Find where the given text appears and provide that cell's center as (X, Y) coordinate. 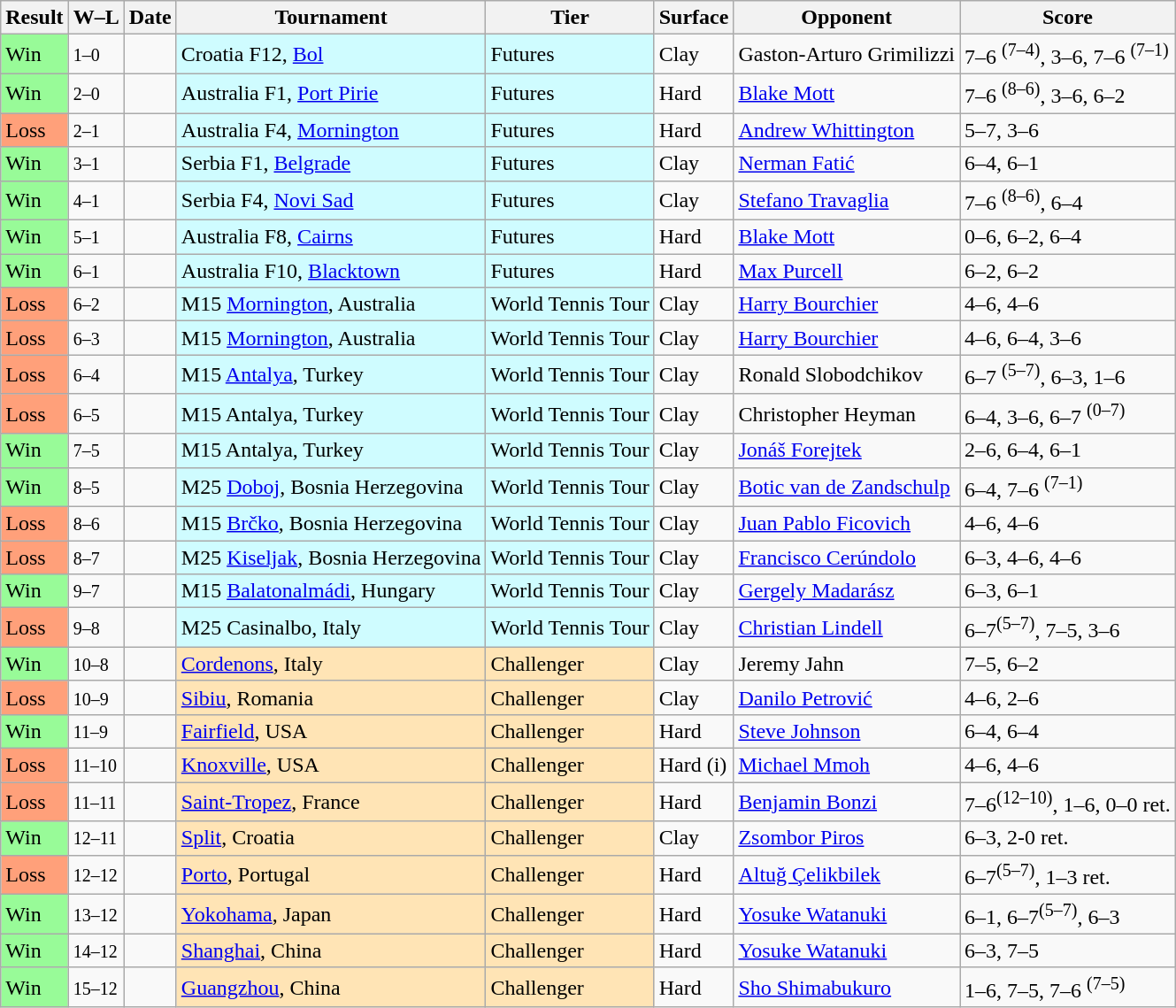
9–7 (96, 591)
Australia F8, Cairns (331, 237)
Juan Pablo Ficovich (847, 524)
Gergely Madarász (847, 591)
10–9 (96, 697)
Surface (694, 18)
Date (150, 18)
11–9 (96, 731)
Francisco Cerúndolo (847, 558)
11–10 (96, 766)
7–5 (96, 450)
Jonáš Forejtek (847, 450)
6–3 (96, 338)
6–7 (5–7), 6–3, 1–6 (1068, 375)
5–1 (96, 237)
Saint-Tropez, France (331, 802)
12–11 (96, 838)
Sho Shimabukuro (847, 988)
6–2, 6–2 (1068, 271)
Serbia F4, Novi Sad (331, 200)
1–6, 7–5, 7–6 (7–5) (1068, 988)
9–8 (96, 628)
Danilo Petrović (847, 697)
4–6, 6–4, 3–6 (1068, 338)
Jeremy Jahn (847, 664)
Porto, Portugal (331, 874)
Gaston-Arturo Grimilizzi (847, 55)
12–12 (96, 874)
Tier (570, 18)
Stefano Travaglia (847, 200)
6–4, 6–4 (1068, 731)
6–1, 6–7(5–7), 6–3 (1068, 915)
Hard (i) (694, 766)
Result (35, 18)
6–2 (96, 304)
4–6, 2–6 (1068, 697)
2–6, 6–4, 6–1 (1068, 450)
2–1 (96, 130)
Botic van de Zandschulp (847, 487)
Nerman Fatić (847, 164)
Andrew Whittington (847, 130)
Australia F1, Port Pirie (331, 94)
Yokohama, Japan (331, 915)
7–6 (7–4), 3–6, 7–6 (7–1) (1068, 55)
6–7(5–7), 1–3 ret. (1068, 874)
8–5 (96, 487)
Opponent (847, 18)
Cordenons, Italy (331, 664)
6–3, 6–1 (1068, 591)
Steve Johnson (847, 731)
6–4, 3–6, 6–7 (0–7) (1068, 414)
M25 Casinalbo, Italy (331, 628)
Benjamin Bonzi (847, 802)
Score (1068, 18)
Knoxville, USA (331, 766)
Christopher Heyman (847, 414)
10–8 (96, 664)
Split, Croatia (331, 838)
Sibiu, Romania (331, 697)
6–7(5–7), 7–5, 3–6 (1068, 628)
7–5, 6–2 (1068, 664)
3–1 (96, 164)
13–12 (96, 915)
7–6 (8–6), 3–6, 6–2 (1068, 94)
1–0 (96, 55)
M25 Kiseljak, Bosnia Herzegovina (331, 558)
7–6 (8–6), 6–4 (1068, 200)
W–L (96, 18)
Shanghai, China (331, 950)
Australia F4, Mornington (331, 130)
6–5 (96, 414)
Tournament (331, 18)
7–6(12–10), 1–6, 0–0 ret. (1068, 802)
Christian Lindell (847, 628)
6–3, 4–6, 4–6 (1068, 558)
8–7 (96, 558)
M15 Balatonalmádi, Hungary (331, 591)
M15 Brčko, Bosnia Herzegovina (331, 524)
Zsombor Piros (847, 838)
15–12 (96, 988)
8–6 (96, 524)
11–11 (96, 802)
6–1 (96, 271)
14–12 (96, 950)
Max Purcell (847, 271)
6–4, 7–6 (7–1) (1068, 487)
5–7, 3–6 (1068, 130)
Fairfield, USA (331, 731)
6–3, 7–5 (1068, 950)
M25 Doboj, Bosnia Herzegovina (331, 487)
6–4 (96, 375)
4–1 (96, 200)
0–6, 6–2, 6–4 (1068, 237)
2–0 (96, 94)
Australia F10, Blacktown (331, 271)
Guangzhou, China (331, 988)
Ronald Slobodchikov (847, 375)
Altuğ Çelikbilek (847, 874)
6–4, 6–1 (1068, 164)
6–3, 2-0 ret. (1068, 838)
Serbia F1, Belgrade (331, 164)
Croatia F12, Bol (331, 55)
Michael Mmoh (847, 766)
